Search for the cell housing the specified text and yield its (x, y) center coordinate. 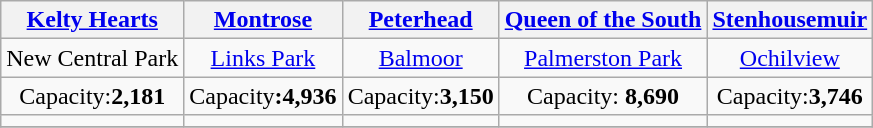
Queen of the South (603, 20)
Kelty Hearts (92, 20)
Links Park (263, 58)
Capacity:3,150 (420, 96)
Capacity: 8,690 (603, 96)
New Central Park (92, 58)
Capacity:2,181 (92, 96)
Ochilview (790, 58)
Balmoor (420, 58)
Palmerston Park (603, 58)
Capacity:3,746 (790, 96)
Peterhead (420, 20)
Capacity:4,936 (263, 96)
Montrose (263, 20)
Stenhousemuir (790, 20)
